Pinpoint the cell where the given text exists, returning its (x, y) midpoint coordinate. 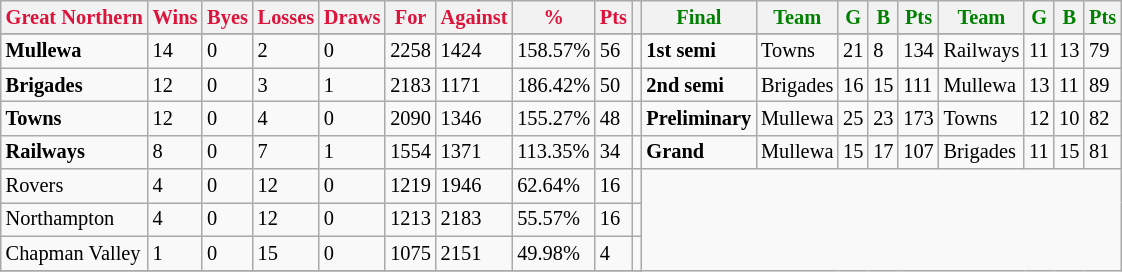
21 (853, 51)
1946 (474, 186)
Northampton (74, 219)
7 (286, 152)
1171 (474, 85)
For (410, 17)
1213 (410, 219)
1424 (474, 51)
Rovers (74, 186)
2090 (410, 118)
62.64% (554, 186)
2nd semi (700, 85)
49.98% (554, 253)
2258 (410, 51)
82 (1102, 118)
111 (918, 85)
Losses (286, 17)
Preliminary (700, 118)
1554 (410, 152)
81 (1102, 152)
1219 (410, 186)
48 (614, 118)
14 (176, 51)
1075 (410, 253)
89 (1102, 85)
25 (853, 118)
Great Northern (74, 17)
1st semi (700, 51)
134 (918, 51)
3 (286, 85)
17 (883, 152)
1371 (474, 152)
2151 (474, 253)
173 (918, 118)
2 (286, 51)
Draws (352, 17)
10 (1069, 118)
158.57% (554, 51)
34 (614, 152)
% (554, 17)
186.42% (554, 85)
50 (614, 85)
23 (883, 118)
Byes (227, 17)
56 (614, 51)
113.35% (554, 152)
55.57% (554, 219)
Against (474, 17)
107 (918, 152)
79 (1102, 51)
155.27% (554, 118)
Chapman Valley (74, 253)
Wins (176, 17)
1346 (474, 118)
Grand (700, 152)
Final (700, 17)
